Provide the (X, Y) coordinate of the cell's center where the given text is located.  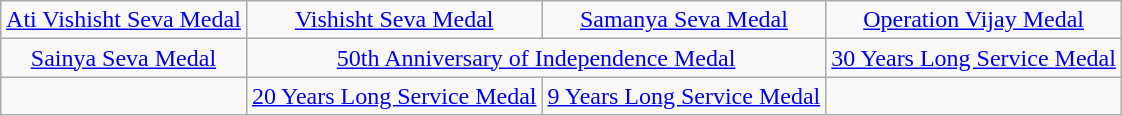
20 Years Long Service Medal (394, 96)
Ati Vishisht Seva Medal (124, 20)
Sainya Seva Medal (124, 58)
Samanya Seva Medal (684, 20)
Vishisht Seva Medal (394, 20)
Operation Vijay Medal (974, 20)
9 Years Long Service Medal (684, 96)
50th Anniversary of Independence Medal (536, 58)
30 Years Long Service Medal (974, 58)
